Provide the [X, Y] coordinate of the cell's center where the given text is located.  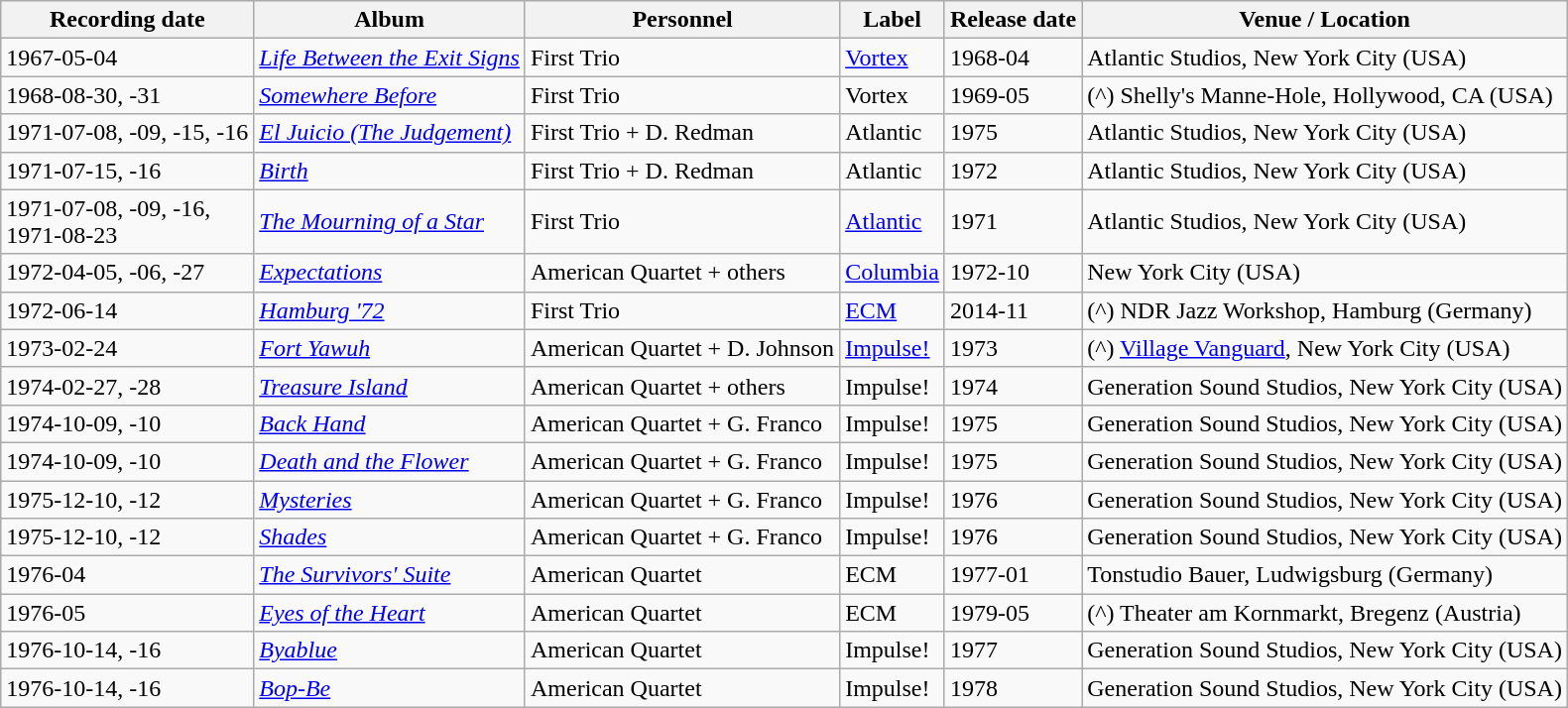
Life Between the Exit Signs [390, 58]
1974-02-27, -28 [127, 386]
Birth [390, 171]
Venue / Location [1325, 20]
American Quartet + D. Johnson [682, 348]
El Juicio (The Judgement) [390, 133]
Hamburg '72 [390, 310]
1969-05 [1013, 95]
1968-04 [1013, 58]
Bop-Be [390, 688]
1971-07-08, -09, -15, -16 [127, 133]
1973-02-24 [127, 348]
1972-10 [1013, 273]
Album [390, 20]
1972-06-14 [127, 310]
Label [893, 20]
Fort Yawuh [390, 348]
1977-01 [1013, 575]
1972-04-05, -06, -27 [127, 273]
(^) Village Vanguard, New York City (USA) [1325, 348]
(^) Theater am Kornmarkt, Bregenz (Austria) [1325, 613]
1972 [1013, 171]
1979-05 [1013, 613]
1976-04 [127, 575]
1971-07-15, -16 [127, 171]
The Mourning of a Star [390, 222]
Mysteries [390, 499]
1971 [1013, 222]
2014-11 [1013, 310]
Columbia [893, 273]
Byablue [390, 650]
Release date [1013, 20]
1974 [1013, 386]
1973 [1013, 348]
Tonstudio Bauer, Ludwigsburg (Germany) [1325, 575]
Death and the Flower [390, 461]
Recording date [127, 20]
Expectations [390, 273]
Personnel [682, 20]
Treasure Island [390, 386]
1976-05 [127, 613]
The Survivors' Suite [390, 575]
(^) Shelly's Manne-Hole, Hollywood, CA (USA) [1325, 95]
1968-08-30, -31 [127, 95]
Eyes of the Heart [390, 613]
1971-07-08, -09, -16, 1971-08-23 [127, 222]
1977 [1013, 650]
1978 [1013, 688]
(^) NDR Jazz Workshop, Hamburg (Germany) [1325, 310]
New York City (USA) [1325, 273]
Somewhere Before [390, 95]
Shades [390, 537]
Back Hand [390, 423]
1967-05-04 [127, 58]
